Provide the [x, y] coordinate of the cell's center where the given text is located.  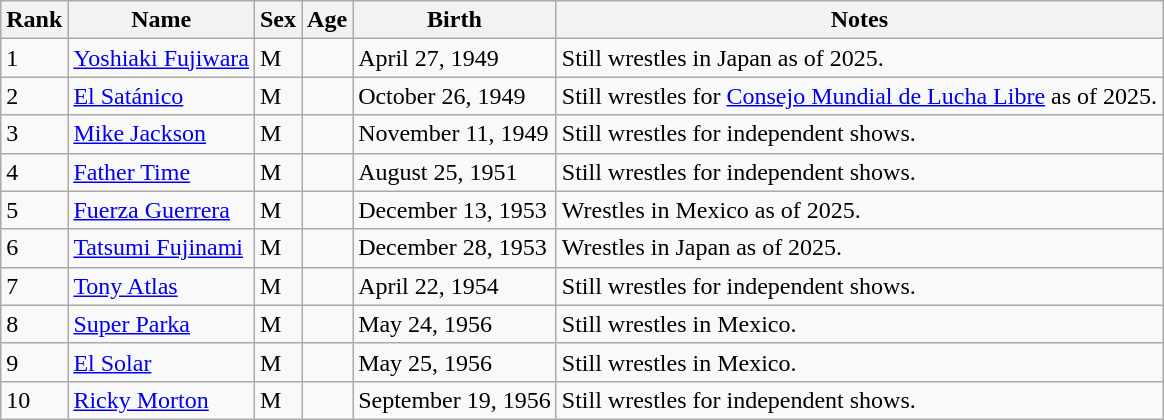
8 [34, 324]
Wrestles in Mexico as of 2025. [859, 210]
10 [34, 400]
April 22, 1954 [455, 286]
May 25, 1956 [455, 362]
Name [162, 20]
5 [34, 210]
El Solar [162, 362]
September 19, 1956 [455, 400]
Mike Jackson [162, 134]
Still wrestles for Consejo Mundial de Lucha Libre as of 2025. [859, 96]
Sex [278, 20]
El Satánico [162, 96]
December 13, 1953 [455, 210]
Wrestles in Japan as of 2025. [859, 248]
9 [34, 362]
Fuerza Guerrera [162, 210]
August 25, 1951 [455, 172]
Tony Atlas [162, 286]
November 11, 1949 [455, 134]
Super Parka [162, 324]
Ricky Morton [162, 400]
December 28, 1953 [455, 248]
Still wrestles in Japan as of 2025. [859, 58]
May 24, 1956 [455, 324]
3 [34, 134]
Yoshiaki Fujiwara [162, 58]
April 27, 1949 [455, 58]
6 [34, 248]
7 [34, 286]
Notes [859, 20]
Father Time [162, 172]
Rank [34, 20]
4 [34, 172]
Tatsumi Fujinami [162, 248]
1 [34, 58]
Age [328, 20]
October 26, 1949 [455, 96]
2 [34, 96]
Birth [455, 20]
